Search for the cell housing the specified text and yield its (X, Y) center coordinate. 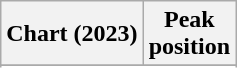
Peakposition (189, 34)
Chart (2023) (72, 34)
